Capture the cell that displays the provided text and extract its [X, Y] central coordinate. 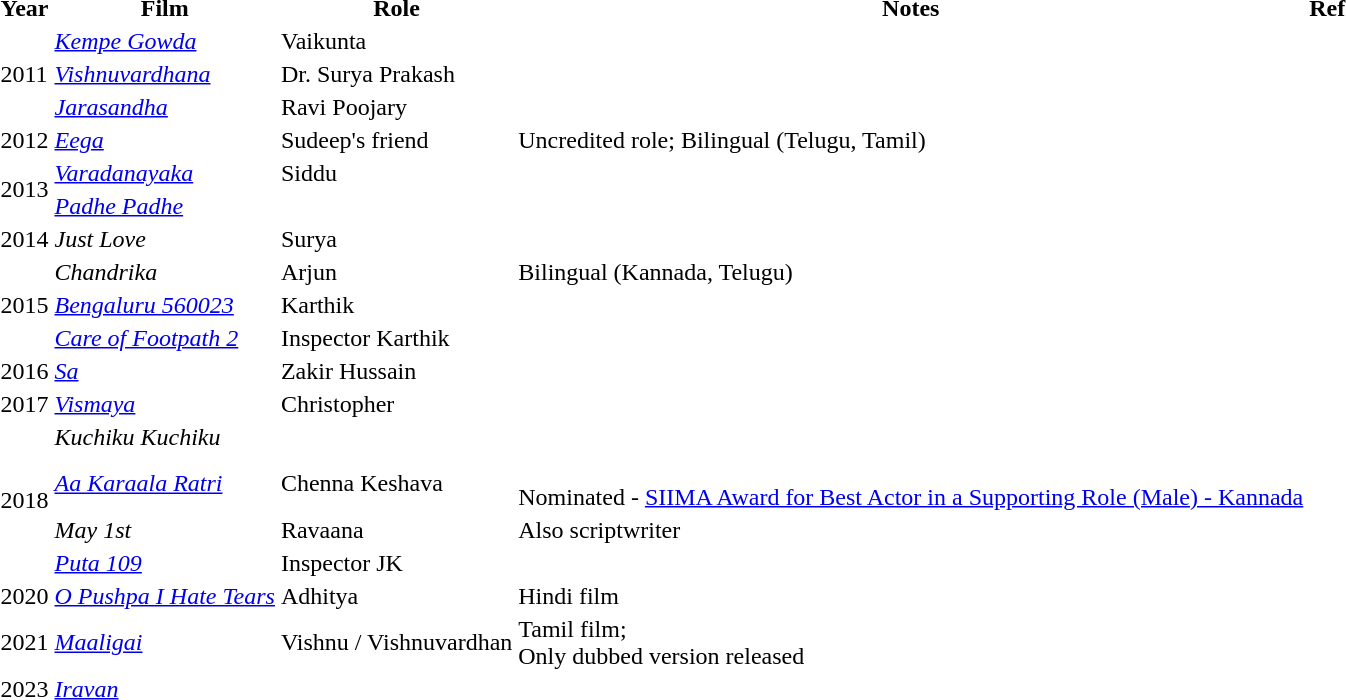
Nominated - SIIMA Award for Best Actor in a Supporting Role (Male) - Kannada [911, 484]
Surya [396, 239]
Bengaluru 560023 [164, 305]
Chenna Keshava [396, 484]
Puta 109 [164, 563]
Also scriptwriter [911, 530]
Dr. Surya Prakash [396, 74]
Kempe Gowda [164, 41]
Tamil film;Only dubbed version released [911, 642]
Chandrika [164, 272]
Siddu [396, 173]
Vishnu / Vishnuvardhan [396, 642]
Ravi Poojary [396, 107]
Vishnuvardhana [164, 74]
Christopher [396, 404]
Vismaya [164, 404]
Uncredited role; Bilingual (Telugu, Tamil) [911, 140]
O Pushpa I Hate Tears [164, 596]
Arjun [396, 272]
Eega [164, 140]
Just Love [164, 239]
Bilingual (Kannada, Telugu) [911, 272]
Vaikunta [396, 41]
Zakir Hussain [396, 371]
Maaligai [164, 642]
Adhitya [396, 596]
Jarasandha [164, 107]
Ravaana [396, 530]
Inspector JK [396, 563]
Aa Karaala Ratri [164, 484]
Kuchiku Kuchiku [164, 437]
Padhe Padhe [164, 206]
Varadanayaka [164, 173]
Inspector Karthik [396, 338]
Karthik [396, 305]
Sudeep's friend [396, 140]
Sa [164, 371]
May 1st [164, 530]
Hindi film [911, 596]
Care of Footpath 2 [164, 338]
